Pinpoint the cell where the given text exists, returning its (x, y) midpoint coordinate. 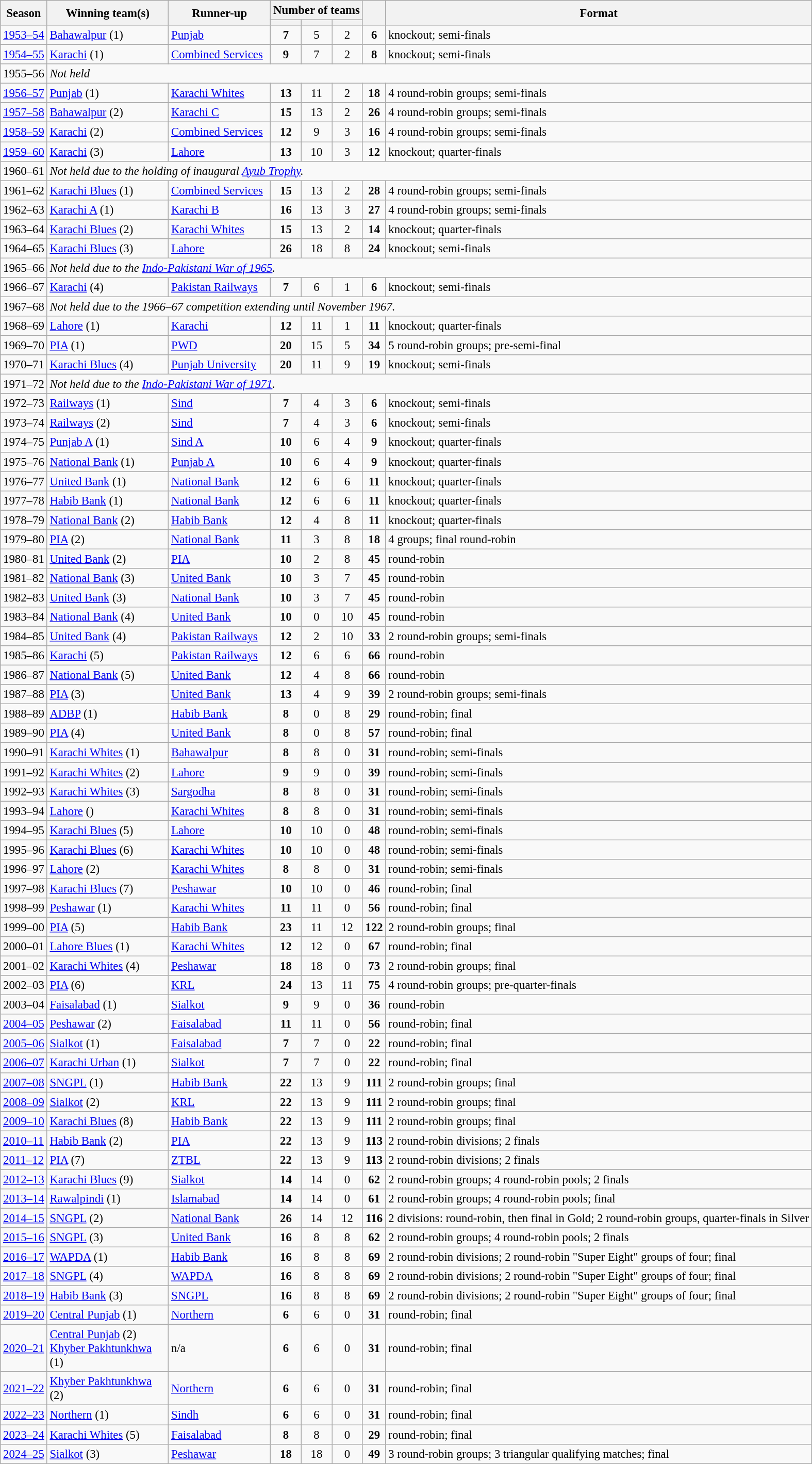
Habib Bank (3) (108, 1296)
Karachi Whites (2) (108, 772)
19 (374, 365)
2009–10 (24, 1121)
Karachi Blues (4) (108, 365)
1990–91 (24, 753)
National Bank (3) (108, 578)
1981–82 (24, 578)
Not held due to the 1966–67 competition extending until November 1967. (429, 306)
1956–57 (24, 93)
1961–62 (24, 190)
Karachi A (1) (108, 209)
2024–25 (24, 1454)
PIA (3) (108, 694)
2013–14 (24, 1199)
Karachi (220, 326)
2016–17 (24, 1257)
Lahore (2) (108, 869)
SNGPL (220, 1296)
Not held due to the Indo-Pakistani War of 1971. (429, 384)
Punjab University (220, 365)
2006–07 (24, 1063)
Karachi (4) (108, 287)
1970–71 (24, 365)
1978–79 (24, 520)
Rawalpindi (1) (108, 1199)
Lahore Blues (1) (108, 947)
1998–99 (24, 908)
WAPDA (1) (108, 1257)
4 groups; final round-robin (599, 540)
Karachi Blues (5) (108, 830)
Karachi (3) (108, 152)
SNGPL (2) (108, 1218)
1999–00 (24, 927)
2008–09 (24, 1102)
2012–13 (24, 1179)
United Bank (1) (108, 481)
1995–96 (24, 850)
28 (374, 190)
Format (599, 13)
1962–63 (24, 209)
2002–03 (24, 985)
1982–83 (24, 597)
Karachi (1) (108, 55)
1994–95 (24, 830)
Karachi Blues (3) (108, 249)
2003–04 (24, 1005)
Bahawalpur (2) (108, 113)
Peshawar (1) (108, 908)
Season (24, 13)
Bahawalpur (1) (108, 35)
Karachi (2) (108, 132)
Sind A (220, 443)
2017–18 (24, 1276)
116 (374, 1218)
Karachi Whites (3) (108, 791)
Karachi (5) (108, 656)
WAPDA (220, 1276)
1997–98 (24, 888)
Karachi C (220, 113)
2022–23 (24, 1415)
Sindh (220, 1415)
Punjab (220, 35)
Bahawalpur (220, 753)
SNGPL (1) (108, 1082)
PIA (2) (108, 540)
46 (374, 888)
Punjab A (220, 462)
United Bank (2) (108, 559)
1968–69 (24, 326)
Islamabad (220, 1199)
Karachi Urban (1) (108, 1063)
1975–76 (24, 462)
Karachi Blues (2) (108, 229)
33 (374, 637)
United Bank (3) (108, 597)
1980–81 (24, 559)
34 (374, 346)
Not held due to the Indo-Pakistani War of 1965. (429, 268)
2015–16 (24, 1238)
Karachi B (220, 209)
PIA (5) (108, 927)
Khyber Pakhtunkhwa (2) (108, 1389)
1966–67 (24, 287)
Northern (1) (108, 1415)
National Bank (4) (108, 617)
PWD (220, 346)
PIA (1) (108, 346)
1974–75 (24, 443)
Railways (1) (108, 403)
Central Punjab (1) (108, 1315)
1989–90 (24, 733)
36 (374, 1005)
Number of teams (317, 10)
Karachi Blues (7) (108, 888)
2010–11 (24, 1141)
Habib Bank (2) (108, 1141)
2 round-robin groups; 4 round-robin pools; final (599, 1199)
75 (374, 985)
1965–66 (24, 268)
1996–97 (24, 869)
Habib Bank (1) (108, 500)
Lahore (1) (108, 326)
1959–60 (24, 152)
Runner-up (220, 13)
2007–08 (24, 1082)
4 round-robin groups; pre-quarter-finals (599, 985)
61 (374, 1199)
23 (286, 927)
2005–06 (24, 1044)
5 round-robin groups; pre-semi-final (599, 346)
1954–55 (24, 55)
1964–65 (24, 249)
1991–92 (24, 772)
1958–59 (24, 132)
Punjab (1) (108, 93)
1985–86 (24, 656)
National Bank (5) (108, 675)
Lahore () (108, 811)
1987–88 (24, 694)
United Bank (4) (108, 637)
Karachi Blues (9) (108, 1179)
National Bank (1) (108, 462)
2019–20 (24, 1315)
Karachi Blues (8) (108, 1121)
49 (374, 1454)
2 divisions: round-robin, then final in Gold; 2 round-robin groups, quarter-finals in Silver (599, 1218)
Karachi Whites (5) (108, 1435)
2011–12 (24, 1160)
73 (374, 966)
1983–84 (24, 617)
1979–80 (24, 540)
1984–85 (24, 637)
1986–87 (24, 675)
1971–72 (24, 384)
PIA (6) (108, 985)
Central Punjab (2)Khyber Pakhtunkhwa (1) (108, 1348)
Sialkot (3) (108, 1454)
Karachi Whites (4) (108, 966)
ADBP (1) (108, 714)
Sialkot (1) (108, 1044)
2014–15 (24, 1218)
PIA (7) (108, 1160)
PIA (4) (108, 733)
2021–22 (24, 1389)
Not held due to the holding of inaugural Ayub Trophy. (429, 171)
Karachi Blues (1) (108, 190)
1973–74 (24, 423)
Sargodha (220, 791)
27 (374, 209)
2020–21 (24, 1348)
1988–89 (24, 714)
SNGPL (3) (108, 1238)
122 (374, 927)
67 (374, 947)
1967–68 (24, 306)
57 (374, 733)
2000–01 (24, 947)
2018–19 (24, 1296)
1976–77 (24, 481)
1953–54 (24, 35)
Karachi Whites (1) (108, 753)
SNGPL (4) (108, 1276)
Peshawar (2) (108, 1024)
Sialkot (2) (108, 1102)
Punjab A (1) (108, 443)
1972–73 (24, 403)
1977–78 (24, 500)
Winning team(s) (108, 13)
Karachi Blues (6) (108, 850)
1955–56 (24, 74)
1957–58 (24, 113)
1963–64 (24, 229)
Not held (429, 74)
2023–24 (24, 1435)
3 round-robin groups; 3 triangular qualifying matches; final (599, 1454)
1960–61 (24, 171)
1992–93 (24, 791)
2001–02 (24, 966)
ZTBL (220, 1160)
1993–94 (24, 811)
National Bank (2) (108, 520)
2004–05 (24, 1024)
1969–70 (24, 346)
n/a (220, 1348)
Faisalabad (1) (108, 1005)
Railways (2) (108, 423)
